Pinpoint the cell where the given text exists, returning its (X, Y) midpoint coordinate. 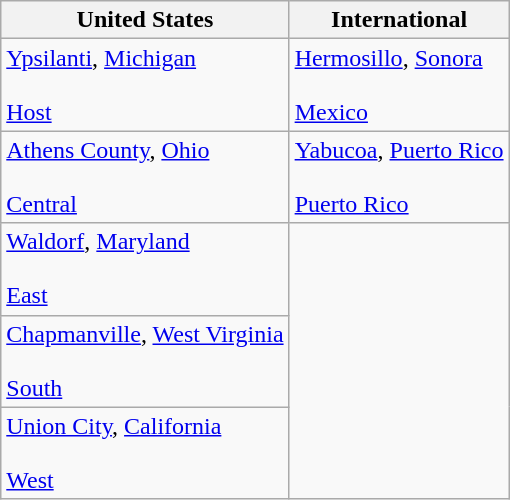
Chapmanville, West VirginiaSouth (145, 361)
Athens County, OhioCentral (145, 177)
Union City, CaliforniaWest (145, 453)
United States (145, 20)
Ypsilanti, MichiganHost (145, 85)
Waldorf, MarylandEast (145, 269)
Hermosillo, SonoraMexico (399, 85)
International (399, 20)
Yabucoa, Puerto RicoPuerto Rico (399, 177)
